Return (x, y) of the center of cell containing provided text 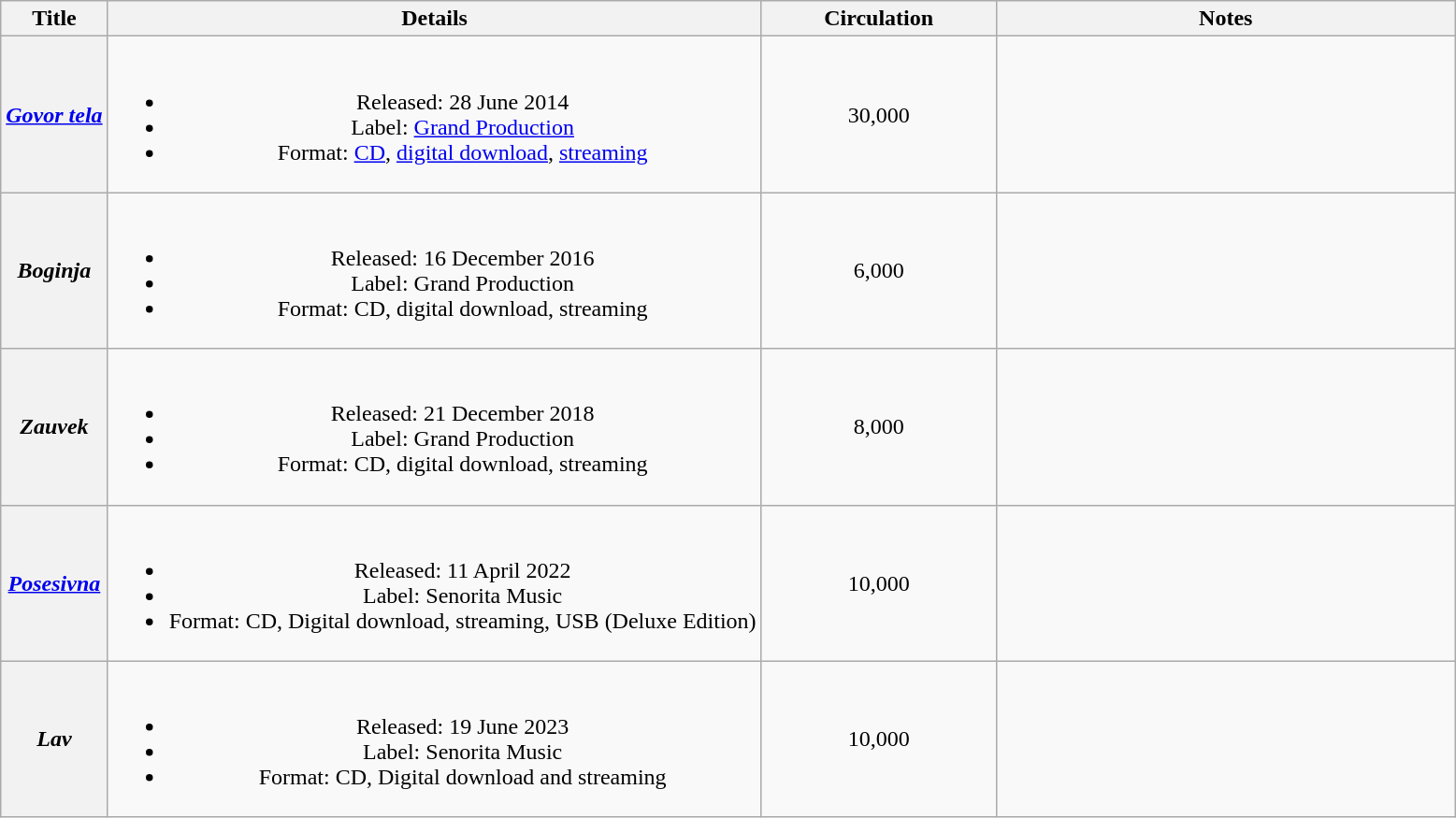
Notes (1225, 19)
Released: 28 June 2014Label: Grand ProductionFormat: CD, digital download, streaming (434, 114)
Title (54, 19)
8,000 (879, 426)
Zauvek (54, 426)
Released: 16 December 2016Label: Grand ProductionFormat: CD, digital download, streaming (434, 271)
Released: 19 June 2023Label: Senorita MusicFormat: CD, Digital download and streaming (434, 739)
6,000 (879, 271)
Released: 21 December 2018Label: Grand ProductionFormat: CD, digital download, streaming (434, 426)
30,000 (879, 114)
Boginja (54, 271)
Released: 11 April 2022Label: Senorita MusicFormat: CD, Digital download, streaming, USB (Deluxe Edition) (434, 583)
Details (434, 19)
Lav (54, 739)
Circulation (879, 19)
Posesivna (54, 583)
Govor tela (54, 114)
